Identify which cell holds the provided text, then report its [X, Y] central coordinate. 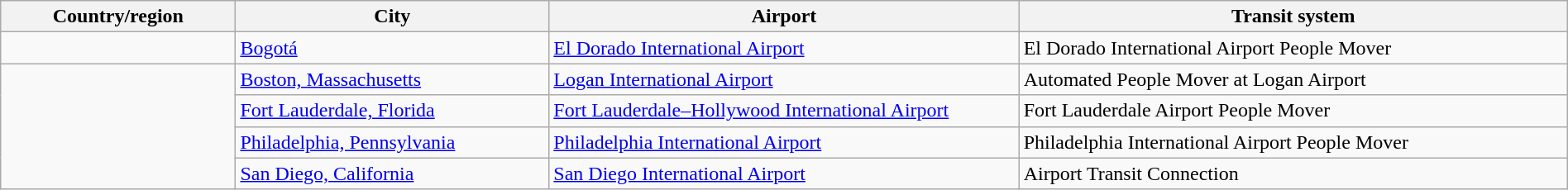
Transit system [1293, 17]
Automated People Mover at Logan Airport [1293, 79]
El Dorado International Airport People Mover [1293, 48]
City [392, 17]
Bogotá [392, 48]
San Diego, California [392, 173]
Country/region [118, 17]
San Diego International Airport [784, 173]
El Dorado International Airport [784, 48]
Philadelphia, Pennsylvania [392, 142]
Fort Lauderdale–Hollywood International Airport [784, 111]
Boston, Massachusetts [392, 79]
Airport Transit Connection [1293, 173]
Logan International Airport [784, 79]
Airport [784, 17]
Philadelphia International Airport [784, 142]
Fort Lauderdale Airport People Mover [1293, 111]
Philadelphia International Airport People Mover [1293, 142]
Fort Lauderdale, Florida [392, 111]
